Provide the [x, y] coordinate of the cell's center where the given text is located.  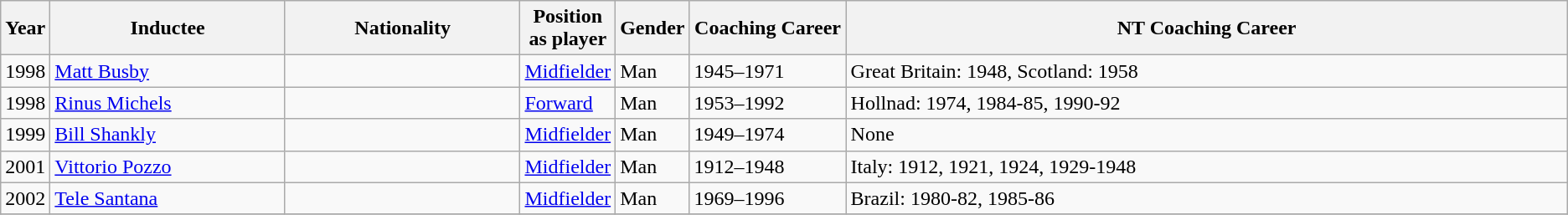
1999 [25, 135]
2001 [25, 166]
Great Britain: 1948, Scotland: 1958 [1206, 71]
Italy: 1912, 1921, 1924, 1929-1948 [1206, 166]
Rinus Michels [168, 103]
1945–1971 [767, 71]
Vittorio Pozzo [168, 166]
Brazil: 1980-82, 1985-86 [1206, 198]
Inductee [168, 28]
Matt Busby [168, 71]
1949–1974 [767, 135]
1953–1992 [767, 103]
Position as player [568, 28]
1969–1996 [767, 198]
Hollnad: 1974, 1984-85, 1990-92 [1206, 103]
Nationality [402, 28]
Bill Shankly [168, 135]
1912–1948 [767, 166]
Coaching Career [767, 28]
Forward [568, 103]
Year [25, 28]
Tele Santana [168, 198]
Gender [652, 28]
None [1206, 135]
NT Coaching Career [1206, 28]
2002 [25, 198]
